Find where the given text appears and provide that cell's center as [x, y] coordinate. 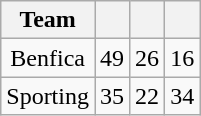
34 [182, 96]
35 [112, 96]
Sporting [48, 96]
26 [148, 58]
16 [182, 58]
Team [48, 20]
Benfica [48, 58]
49 [112, 58]
22 [148, 96]
